Return the [x, y] coordinate for the center point of the cell that contains the specified text.  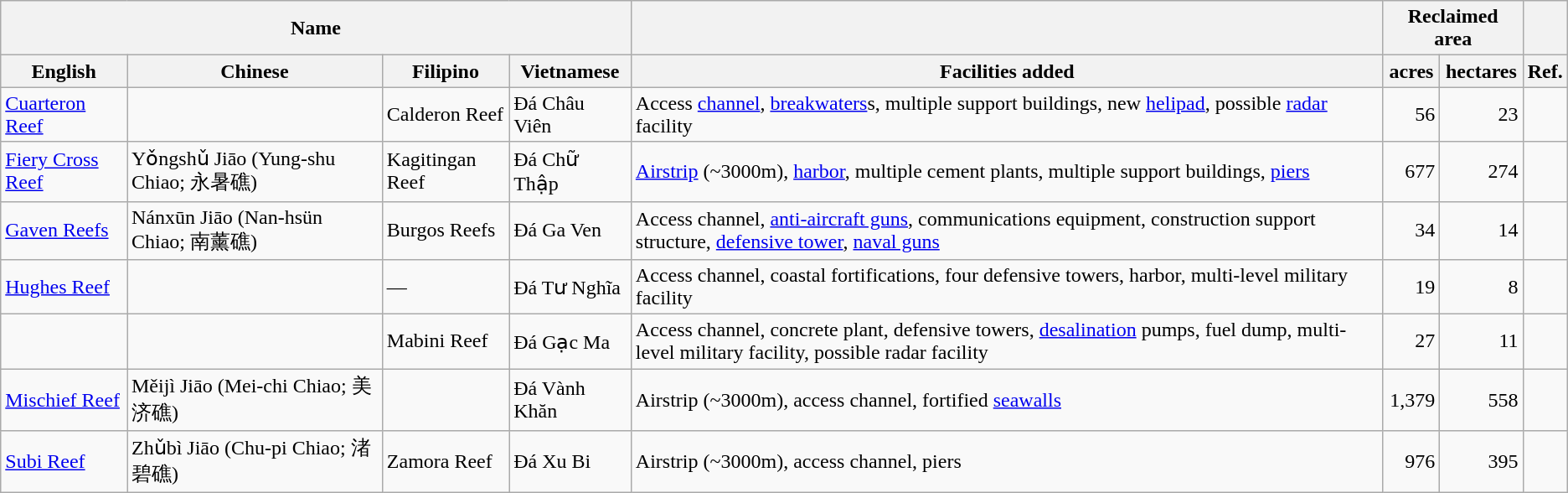
Nánxūn Jiāo (Nan-hsün Chiao; 南薰礁) [255, 231]
Đá Xu Bi [570, 462]
Fiery Cross Reef [64, 171]
— [446, 287]
Airstrip (~3000m), access channel, piers [1007, 462]
1,379 [1411, 400]
Đá Vành Khăn [570, 400]
Access channel, anti-aircraft guns, communications equipment, construction support structure, defensive tower, naval guns [1007, 231]
Zamora Reef [446, 462]
34 [1411, 231]
Access channel, concrete plant, defensive towers, desalination pumps, fuel dump, multi-level military facility, possible radar facility [1007, 342]
Zhǔbì Jiāo (Chu-pi Chiao; 渚碧礁) [255, 462]
English [64, 71]
Airstrip (~3000m), access channel, fortified seawalls [1007, 400]
Đá Châu Viên [570, 114]
558 [1481, 400]
8 [1481, 287]
acres [1411, 71]
Đá Chữ Thập [570, 171]
Yǒngshǔ Jiāo (Yung-shu Chiao; 永暑礁) [255, 171]
274 [1481, 171]
Cuarteron Reef [64, 114]
14 [1481, 231]
19 [1411, 287]
hectares [1481, 71]
Měijì Jiāo (Mei-chi Chiao; 美济礁) [255, 400]
Hughes Reef [64, 287]
Mabini Reef [446, 342]
Đá Ga Ven [570, 231]
Facilities added [1007, 71]
Gaven Reefs [64, 231]
395 [1481, 462]
Ref. [1545, 71]
Filipino [446, 71]
Access channel, coastal fortifications, four defensive towers, harbor, multi-level military facility [1007, 287]
Đá Tư Nghĩa [570, 287]
Đá Gạc Ma [570, 342]
976 [1411, 462]
11 [1481, 342]
Chinese [255, 71]
23 [1481, 114]
56 [1411, 114]
Name [317, 29]
Mischief Reef [64, 400]
Burgos Reefs [446, 231]
Airstrip (~3000m), harbor, multiple cement plants, multiple support buildings, piers [1007, 171]
Subi Reef [64, 462]
Vietnamese [570, 71]
Reclaimed area [1452, 29]
Calderon Reef [446, 114]
Kagitingan Reef [446, 171]
677 [1411, 171]
27 [1411, 342]
Access channel, breakwaterss, multiple support buildings, new helipad, possible radar facility [1007, 114]
